For the text-containing cell, return its midpoint in [x, y] coordinate format. 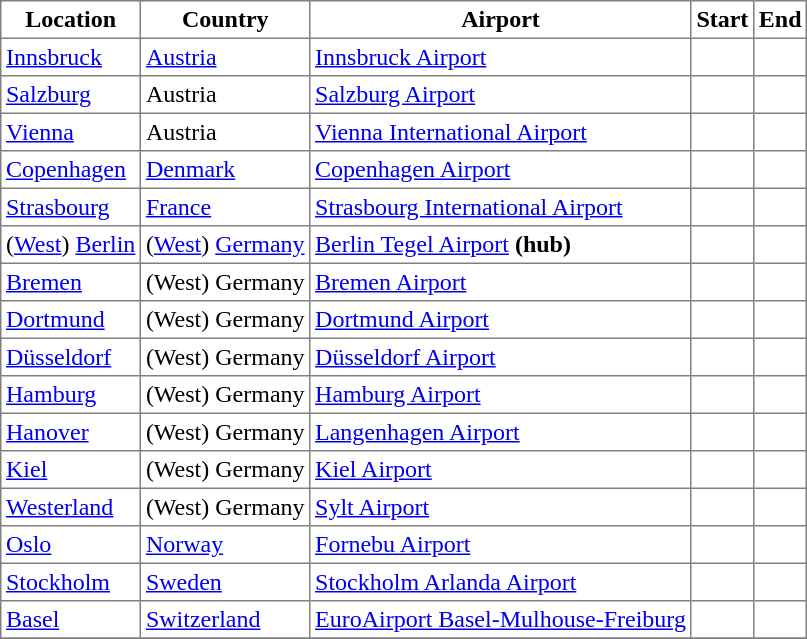
Hamburg [71, 395]
Vienna International Airport [500, 132]
Copenhagen Airport [500, 170]
Oslo [71, 545]
Denmark [226, 170]
Innsbruck Airport [500, 57]
EuroAirport Basel-Mulhouse-Freiburg [500, 620]
Sylt Airport [500, 507]
Bremen Airport [500, 282]
Westerland [71, 507]
Copenhagen [71, 170]
Airport [500, 20]
Vienna [71, 132]
Düsseldorf [71, 357]
(West) Berlin [71, 245]
Strasbourg [71, 207]
Stockholm Arlanda Airport [500, 582]
Sweden [226, 582]
Salzburg Airport [500, 95]
Hanover [71, 432]
Innsbruck [71, 57]
Strasbourg International Airport [500, 207]
Start [722, 20]
Berlin Tegel Airport (hub) [500, 245]
Switzerland [226, 620]
Hamburg Airport [500, 395]
Dortmund Airport [500, 320]
Dortmund [71, 320]
Salzburg [71, 95]
Norway [226, 545]
Kiel Airport [500, 470]
Basel [71, 620]
Stockholm [71, 582]
Country [226, 20]
Kiel [71, 470]
Fornebu Airport [500, 545]
Location [71, 20]
Bremen [71, 282]
Düsseldorf Airport [500, 357]
End [780, 20]
Langenhagen Airport [500, 432]
France [226, 207]
